Output the [x, y] coordinate of the center of the cell containing the given text.  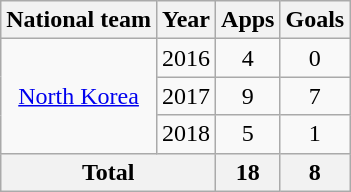
1 [315, 134]
Goals [315, 20]
Total [108, 172]
18 [248, 172]
Year [186, 20]
5 [248, 134]
8 [315, 172]
2017 [186, 96]
Apps [248, 20]
National team [79, 20]
2016 [186, 58]
7 [315, 96]
North Korea [79, 96]
9 [248, 96]
0 [315, 58]
4 [248, 58]
2018 [186, 134]
